Search for the cell housing the specified text and yield its [x, y] center coordinate. 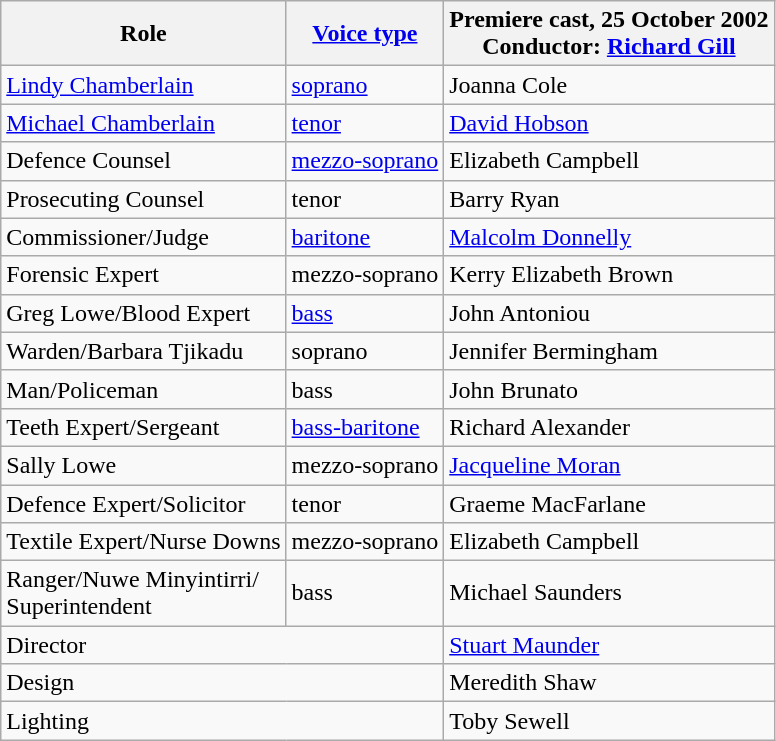
bass-baritone [365, 427]
Ranger/Nuwe Minyintirri/Superintendent [144, 594]
Richard Alexander [609, 427]
Director [222, 645]
Premiere cast, 25 October 2002Conductor: Richard Gill [609, 34]
Michael Chamberlain [144, 123]
Warden/Barbara Tjikadu [144, 351]
John Antoniou [609, 313]
Malcolm Donnelly [609, 237]
John Brunato [609, 389]
Michael Saunders [609, 594]
Man/Policeman [144, 389]
Graeme MacFarlane [609, 503]
Lindy Chamberlain [144, 85]
Stuart Maunder [609, 645]
Lighting [222, 721]
Defence Counsel [144, 161]
Defence Expert/Solicitor [144, 503]
Greg Lowe/Blood Expert [144, 313]
Jacqueline Moran [609, 465]
Commissioner/Judge [144, 237]
David Hobson [609, 123]
Barry Ryan [609, 199]
Kerry Elizabeth Brown [609, 275]
Sally Lowe [144, 465]
Jennifer Bermingham [609, 351]
Toby Sewell [609, 721]
Design [222, 683]
Forensic Expert [144, 275]
Teeth Expert/Sergeant [144, 427]
Prosecuting Counsel [144, 199]
Joanna Cole [609, 85]
baritone [365, 237]
Voice type [365, 34]
Textile Expert/Nurse Downs [144, 542]
Role [144, 34]
Meredith Shaw [609, 683]
